For the text-containing cell, return its midpoint in (x, y) coordinate format. 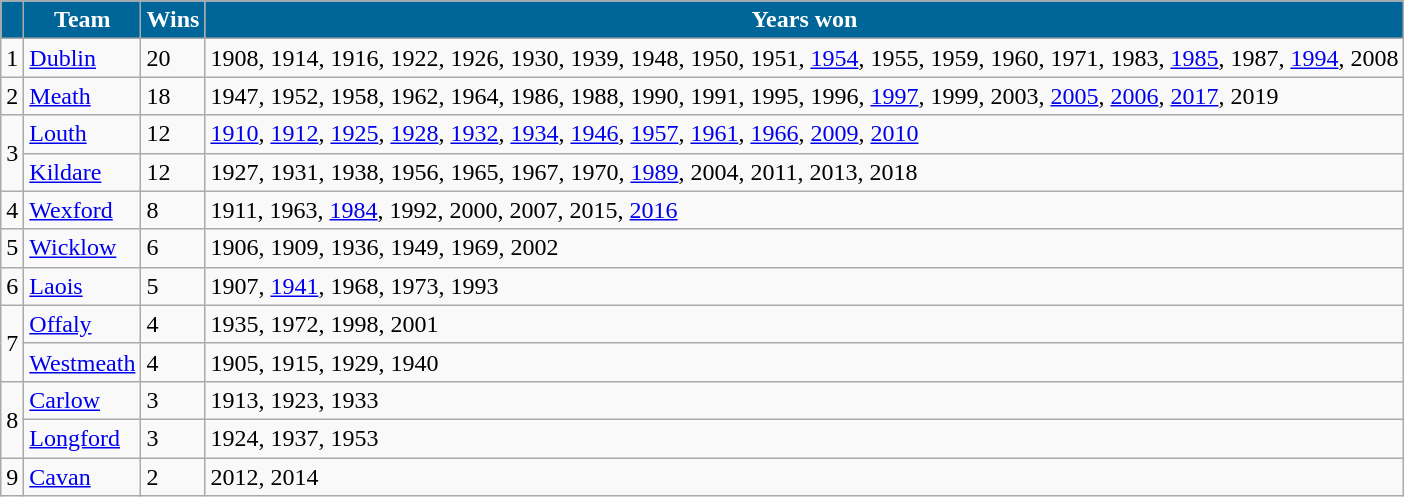
Wins (173, 20)
1910, 1912, 1925, 1928, 1932, 1934, 1946, 1957, 1961, 1966, 2009, 2010 (804, 134)
Team (82, 20)
1905, 1915, 1929, 1940 (804, 362)
Carlow (82, 400)
18 (173, 96)
1947, 1952, 1958, 1962, 1964, 1986, 1988, 1990, 1991, 1995, 1996, 1997, 1999, 2003, 2005, 2006, 2017, 2019 (804, 96)
Laois (82, 286)
1 (12, 58)
2012, 2014 (804, 477)
9 (12, 477)
Longford (82, 438)
1908, 1914, 1916, 1922, 1926, 1930, 1939, 1948, 1950, 1951, 1954, 1955, 1959, 1960, 1971, 1983, 1985, 1987, 1994, 2008 (804, 58)
Years won (804, 20)
1913, 1923, 1933 (804, 400)
20 (173, 58)
1907, 1941, 1968, 1973, 1993 (804, 286)
Meath (82, 96)
Wicklow (82, 248)
1911, 1963, 1984, 1992, 2000, 2007, 2015, 2016 (804, 210)
Kildare (82, 172)
1924, 1937, 1953 (804, 438)
Westmeath (82, 362)
Offaly (82, 324)
Cavan (82, 477)
Dublin (82, 58)
7 (12, 343)
Louth (82, 134)
Wexford (82, 210)
1927, 1931, 1938, 1956, 1965, 1967, 1970, 1989, 2004, 2011, 2013, 2018 (804, 172)
1935, 1972, 1998, 2001 (804, 324)
1906, 1909, 1936, 1949, 1969, 2002 (804, 248)
